Extract the (x, y) coordinate from the center of the cell holding the provided text.  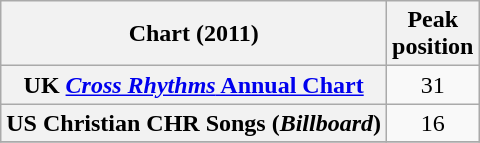
31 (433, 85)
Chart (2011) (194, 34)
16 (433, 123)
Peakposition (433, 34)
UK Cross Rhythms Annual Chart (194, 85)
US Christian CHR Songs (Billboard) (194, 123)
